From the cell containing the given text, extract its center point as (X, Y) coordinate. 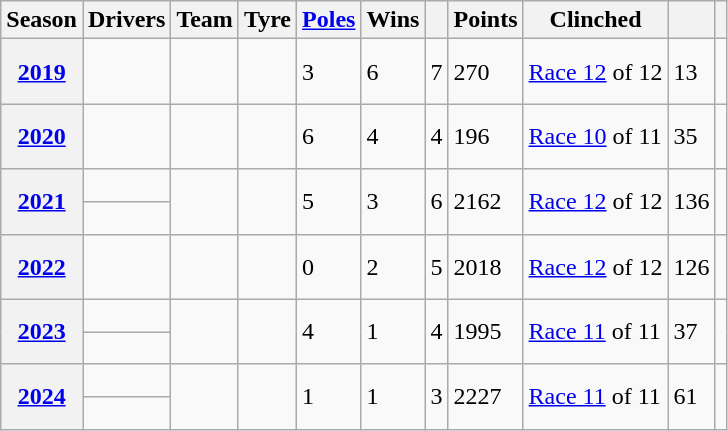
2227 (486, 396)
126 (692, 266)
2023 (42, 332)
Wins (393, 20)
2162 (486, 202)
Race 10 of 11 (596, 136)
37 (692, 332)
61 (692, 396)
2021 (42, 202)
Team (205, 20)
0 (329, 266)
7 (436, 72)
Tyre (267, 20)
136 (692, 202)
196 (486, 136)
2018 (486, 266)
Clinched (596, 20)
Poles (329, 20)
2024 (42, 396)
Drivers (126, 20)
Points (486, 20)
2 (393, 266)
Season (42, 20)
2020 (42, 136)
35 (692, 136)
13 (692, 72)
2022 (42, 266)
1995 (486, 332)
2019 (42, 72)
270 (486, 72)
